From the cell containing the given text, extract its center point as (x, y) coordinate. 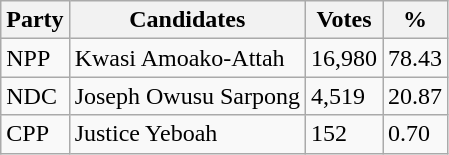
16,980 (344, 58)
78.43 (416, 58)
0.70 (416, 134)
NDC (35, 96)
Justice Yeboah (187, 134)
Kwasi Amoako-Attah (187, 58)
NPP (35, 58)
152 (344, 134)
Joseph Owusu Sarpong (187, 96)
4,519 (344, 96)
20.87 (416, 96)
CPP (35, 134)
Votes (344, 20)
% (416, 20)
Candidates (187, 20)
Party (35, 20)
